For the text-containing cell, return its midpoint in [X, Y] coordinate format. 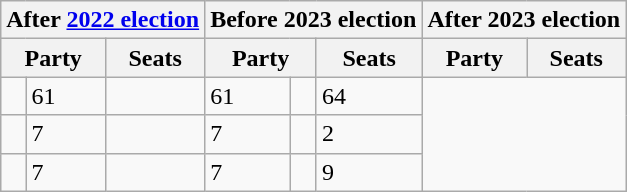
After 2023 election [524, 20]
64 [368, 96]
After 2022 election [103, 20]
2 [368, 134]
Before 2023 election [314, 20]
9 [368, 172]
